From the cell containing the given text, extract its center point as (X, Y) coordinate. 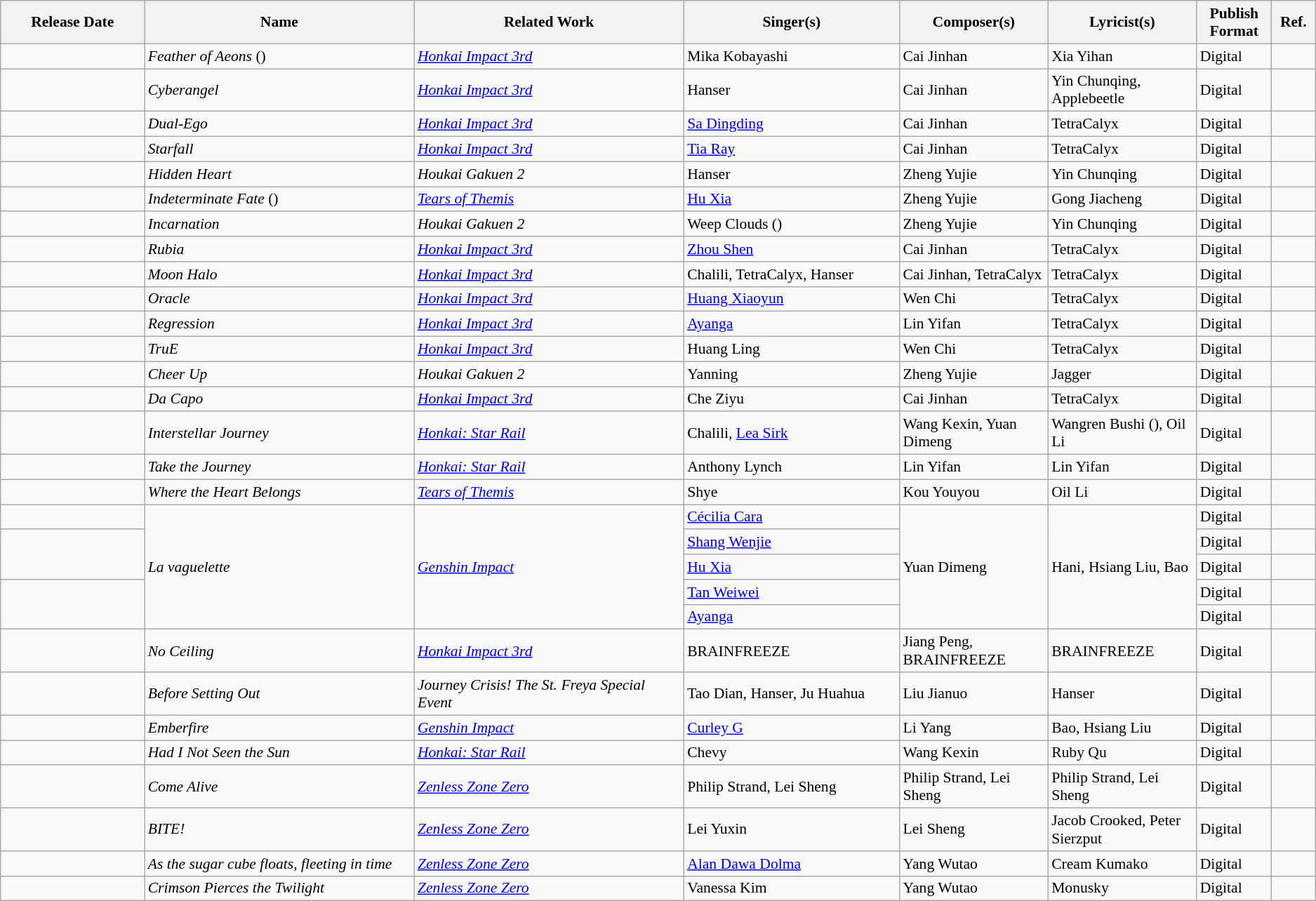
Cream Kumako (1122, 864)
Composer(s) (974, 22)
La vaguelette (279, 567)
No Ceiling (279, 651)
Cécilia Cara (792, 517)
Hidden Heart (279, 174)
Huang Xiaoyun (792, 299)
Cheer Up (279, 374)
Wangren Bushi (), Oil Li (1122, 434)
Cai Jinhan, TetraCalyx (974, 274)
Da Capo (279, 399)
Moon Halo (279, 274)
Li Yang (974, 728)
Mika Kobayashi (792, 56)
As the sugar cube floats, fleeting in time (279, 864)
Oil Li (1122, 492)
Oracle (279, 299)
Xia Yihan (1122, 56)
Take the Journey (279, 467)
Ref. (1294, 22)
Regression (279, 324)
Jagger (1122, 374)
Wang Kexin (974, 753)
Shye (792, 492)
Tia Ray (792, 149)
Sa Dingding (792, 124)
Lei Sheng (974, 829)
Lei Yuxin (792, 829)
Come Alive (279, 787)
Singer(s) (792, 22)
Yuan Dimeng (974, 567)
Gong Jiacheng (1122, 199)
TruE (279, 349)
Emberfire (279, 728)
Release Date (73, 22)
Tao Dian, Hanser, Ju Huahua (792, 693)
Rubia (279, 249)
Starfall (279, 149)
Lyricist(s) (1122, 22)
Dual-Ego (279, 124)
Hani, Hsiang Liu, Bao (1122, 567)
Zhou Shen (792, 249)
Related Work (549, 22)
Feather of Aeons () (279, 56)
Shang Wenjie (792, 542)
BITE! (279, 829)
Jiang Peng, BRAINFREEZE (974, 651)
Bao, Hsiang Liu (1122, 728)
Crimson Pierces the Twilight (279, 888)
Wang Kexin, Yuan Dimeng (974, 434)
Before Setting Out (279, 693)
Che Ziyu (792, 399)
Journey Crisis! The St. Freya Special Event (549, 693)
Ruby Qu (1122, 753)
Publish Format (1234, 22)
Indeterminate Fate () (279, 199)
Huang Ling (792, 349)
Interstellar Journey (279, 434)
Incarnation (279, 225)
Curley G (792, 728)
Alan Dawa Dolma (792, 864)
Where the Heart Belongs (279, 492)
Liu Jianuo (974, 693)
Yanning (792, 374)
Vanessa Kim (792, 888)
Name (279, 22)
Monusky (1122, 888)
Kou Youyou (974, 492)
Anthony Lynch (792, 467)
Chalili, TetraCalyx, Hanser (792, 274)
Chalili, Lea Sirk (792, 434)
Jacob Crooked, Peter Sierzput (1122, 829)
Cyberangel (279, 90)
Had I Not Seen the Sun (279, 753)
Chevy (792, 753)
Yin Chunqing, Applebeetle (1122, 90)
Tan Weiwei (792, 592)
Weep Clouds () (792, 225)
